Scan for the cell matching the given text and deliver its [X, Y] coordinate at center. 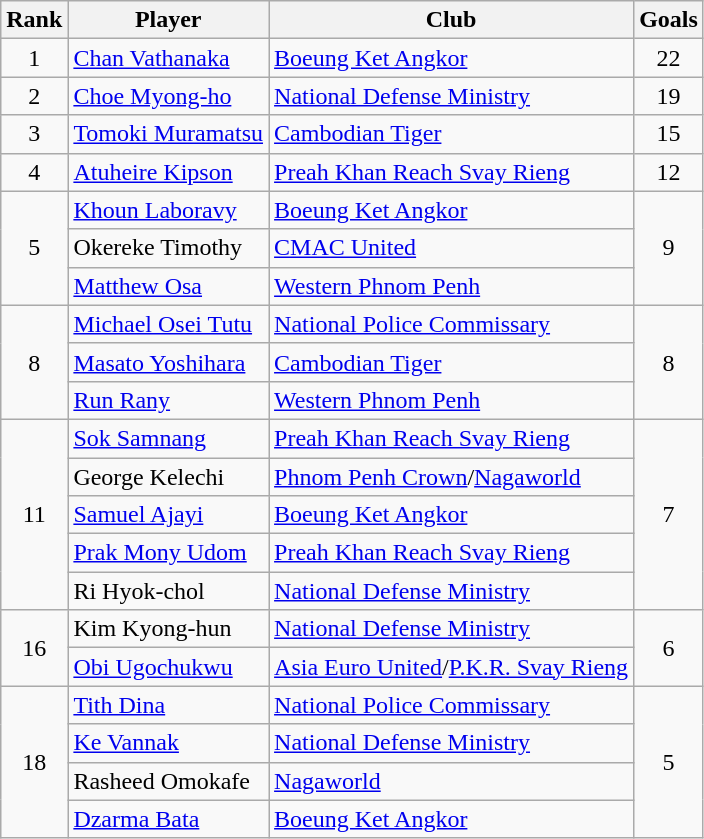
Obi Ugochukwu [168, 667]
3 [34, 134]
11 [34, 514]
Dzarma Bata [168, 819]
CMAC United [452, 248]
7 [669, 514]
Rasheed Omokafe [168, 781]
Chan Vathanaka [168, 58]
Phnom Penh Crown/Nagaworld [452, 477]
Run Rany [168, 400]
Khoun Laboravy [168, 210]
Michael Osei Tutu [168, 324]
Player [168, 20]
Choe Myong-ho [168, 96]
1 [34, 58]
Masato Yoshihara [168, 362]
Atuheire Kipson [168, 172]
22 [669, 58]
Nagaworld [452, 781]
6 [669, 648]
Rank [34, 20]
Asia Euro United/P.K.R. Svay Rieng [452, 667]
Club [452, 20]
2 [34, 96]
Samuel Ajayi [168, 515]
16 [34, 648]
Okereke Timothy [168, 248]
Kim Kyong-hun [168, 629]
Ke Vannak [168, 743]
Tomoki Muramatsu [168, 134]
Sok Samnang [168, 438]
George Kelechi [168, 477]
12 [669, 172]
Ri Hyok-chol [168, 591]
Tith Dina [168, 705]
15 [669, 134]
Prak Mony Udom [168, 553]
18 [34, 762]
19 [669, 96]
9 [669, 248]
Goals [669, 20]
Matthew Osa [168, 286]
4 [34, 172]
